From the cell containing the given text, extract its center point as [X, Y] coordinate. 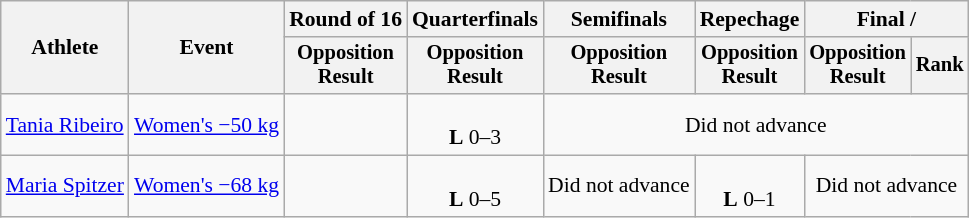
Rank [940, 66]
L 0–1 [750, 186]
L 0–3 [475, 124]
Women's −68 kg [206, 186]
Women's −50 kg [206, 124]
Repechage [750, 19]
Event [206, 48]
Maria Spitzer [65, 186]
L 0–5 [475, 186]
Round of 16 [346, 19]
Tania Ribeiro [65, 124]
Final / [886, 19]
Athlete [65, 48]
Quarterfinals [475, 19]
Semifinals [619, 19]
